Identify which cell holds the provided text, then report its (x, y) central coordinate. 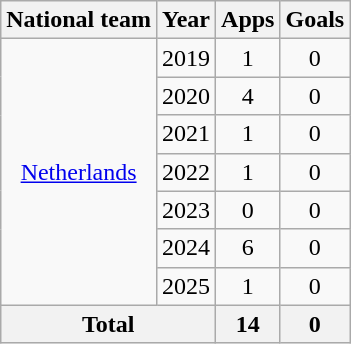
14 (248, 324)
4 (248, 96)
2025 (186, 286)
National team (79, 20)
Total (108, 324)
2019 (186, 58)
6 (248, 248)
Year (186, 20)
Netherlands (79, 172)
2023 (186, 210)
2024 (186, 248)
2022 (186, 172)
Apps (248, 20)
2020 (186, 96)
2021 (186, 134)
Goals (315, 20)
